Detect which cell encompasses the target text, then output its (x, y) center coordinate. 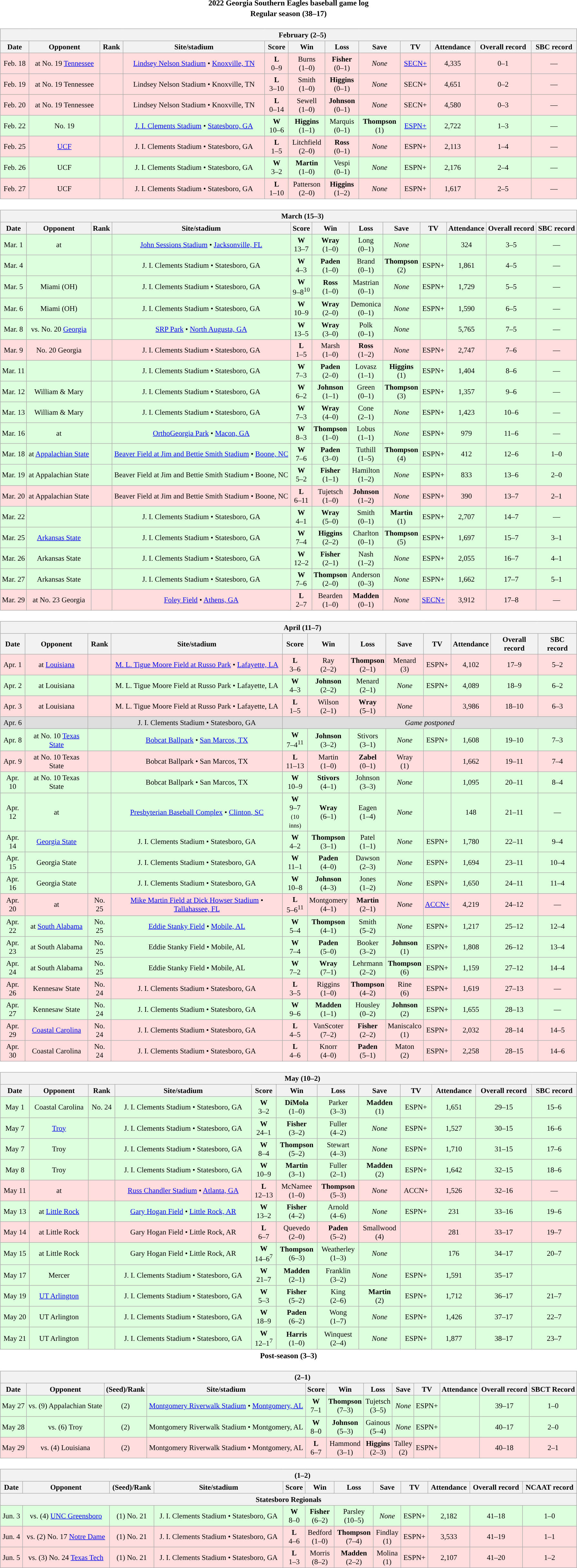
Game postponed (430, 723)
Morris(8–2) (320, 1558)
Harris(1–0) (297, 1339)
W12–17 (264, 1339)
13–7 (511, 496)
Vespi(0–1) (342, 168)
1,590 (466, 309)
Paden(6–2) (297, 1317)
Weatherley(1–3) (338, 1253)
Mar. 26 (14, 558)
Johnson(2–2) (328, 686)
33–16 (504, 1211)
Menard(2–1) (368, 686)
Jun. 3 (12, 1516)
April (11–7) (288, 627)
Bearden(1–0) (330, 600)
Johnson(3–3) (368, 782)
Martin(2) (380, 1296)
Thompson(7–4) (354, 1536)
May 29 (14, 1447)
W21–7 (264, 1275)
35–17 (504, 1275)
Quevedo(2–0) (297, 1232)
Riggins(1–0) (328, 989)
1,217 (471, 926)
23–7 (554, 1339)
2,113 (453, 147)
Thompson(6–3) (297, 1253)
1,608 (471, 740)
Madden(1–1) (328, 1009)
Wray(1–0) (330, 244)
Paden(4–0) (328, 862)
W7–2 (295, 968)
Polk(0–1) (366, 329)
vs. (2) No. 17 Notre Dame (66, 1536)
2,182 (449, 1516)
February (2–5) (288, 35)
19–7 (554, 1232)
1,095 (471, 782)
41–18 (496, 1516)
Fisher(3–2) (297, 1128)
25–12 (514, 926)
Thompson(3) (402, 392)
Mercer (59, 1275)
2,258 (471, 1051)
Stivors(3–1) (368, 740)
Mar. 8 (14, 329)
W18–9 (264, 1317)
5,765 (466, 329)
Mar. 4 (14, 266)
15–7 (511, 537)
SBCT Record (553, 1389)
17–8 (511, 600)
2,107 (449, 1558)
Arnold(4–6) (338, 1211)
Johnson(3–2) (328, 740)
Mar. 18 (14, 454)
Thompson(4–1) (328, 926)
24–11 (514, 883)
16–6 (554, 1128)
Apr. 22 (13, 926)
Thompson(5) (402, 537)
Paden(3–0) (330, 454)
1,712 (454, 1296)
VanScoter(7–2) (328, 1031)
Higgins(2–3) (378, 1447)
17–7 (511, 579)
40–17 (504, 1427)
23–11 (514, 862)
Talley(2) (403, 1447)
W8–3 (301, 433)
Smith(1–0) (307, 84)
(2–1) (288, 1377)
28–15 (514, 1051)
May (10–2) (288, 1079)
Burns(1–0) (307, 63)
Litchfield(2–0) (307, 147)
Mar. 22 (14, 517)
1,729 (466, 287)
W4–2 (295, 842)
2,747 (466, 350)
19–11 (514, 762)
Madden(2–2) (354, 1558)
L6–11 (301, 496)
Mar. 25 (14, 537)
1,780 (471, 842)
30–15 (504, 1128)
Apr. 6 (13, 723)
1,808 (471, 947)
vs. (6) Troy (65, 1427)
Martin(3–1) (297, 1170)
L11–13 (295, 762)
L3–6 (295, 664)
41–20 (496, 1558)
Higgins(1) (402, 371)
vs. (4) Louisiana (65, 1447)
Apr. 24 (13, 968)
15–6 (554, 1107)
Mar. 1 (14, 244)
19–6 (554, 1211)
Mar. 27 (14, 579)
W5–4 (295, 926)
17–9 (514, 664)
May 27 (14, 1406)
Apr. 29 (13, 1031)
Mike Martin Field at Dick Howser Stadium • Tallahassee, FL (197, 904)
1,423 (466, 412)
26–12 (514, 947)
Russ Chandler Stadium • Atlanta, GA (183, 1190)
Feb. 26 (15, 168)
L3–10 (276, 84)
May 19 (15, 1296)
vs. (9) Appalachian State (65, 1406)
Apr. 30 (13, 1051)
4,335 (453, 63)
14–4 (557, 968)
Thompson(2–1) (368, 664)
Thompson(1) (380, 126)
Fuller(2–1) (338, 1170)
28–13 (514, 1009)
Mar. 16 (14, 433)
1,619 (471, 989)
1,655 (471, 1009)
3,912 (466, 600)
2,707 (466, 517)
1,159 (471, 968)
W12–2 (301, 558)
Feb. 19 (15, 84)
Jones(1–2) (368, 883)
14–6 (557, 1051)
390 (466, 496)
10–4 (557, 862)
March (15–3) (288, 216)
27–13 (514, 989)
Hammond(3–1) (345, 1447)
Madden(0–1) (366, 600)
Paden(5–0) (328, 947)
7–5 (511, 329)
Apr. 15 (13, 862)
17–6 (554, 1149)
May 13 (15, 1211)
L2–7 (301, 600)
vs. (3) No. 24 Texas Tech (66, 1558)
May 1 (15, 1107)
324 (466, 244)
833 (466, 475)
W24–1 (264, 1128)
37–17 (504, 1317)
Bedford(1–0) (320, 1536)
3,986 (471, 706)
28–14 (514, 1031)
11–4 (557, 883)
Presbyterian Baseball Complex • Clinton, SC (197, 812)
Marsh(1–0) (330, 350)
22–7 (554, 1317)
1,697 (466, 537)
281 (454, 1232)
40–18 (504, 1447)
W5–3 (264, 1296)
Feb. 20 (15, 105)
Apr. 1 (13, 664)
0–2 (503, 84)
22–11 (514, 842)
Mar. 12 (14, 392)
W5–2 (301, 475)
Higgins(2–2) (330, 537)
May 15 (15, 1253)
1,527 (454, 1128)
176 (454, 1253)
May 11 (15, 1190)
Fisher(5–2) (297, 1296)
Feb. 25 (15, 147)
Apr. 26 (13, 989)
Martin(2–1) (368, 904)
No. 20 Georgia (59, 350)
7–4 (557, 762)
2,722 (453, 126)
Mar. 19 (14, 475)
Apr. 14 (13, 842)
Fisher(4–2) (297, 1211)
12–6 (511, 454)
Parsley(10–5) (354, 1516)
Wilson(2–1) (328, 706)
12–4 (557, 926)
6–3 (557, 706)
18–6 (554, 1170)
McNamee(1–0) (297, 1190)
2,032 (471, 1031)
Jun. 4 (12, 1536)
Wray(6–1) (328, 812)
34–17 (504, 1253)
Booker(3–2) (368, 947)
7–3 (557, 740)
1–2 (549, 1558)
4,651 (453, 84)
Tujetsch(1–0) (330, 496)
Johnson(1–1) (330, 392)
Fisher(6–2) (320, 1516)
Knorr(4–0) (328, 1051)
Thompson(5–3) (338, 1190)
18–10 (514, 706)
Wray(7–1) (328, 968)
231 (454, 1211)
27–12 (514, 968)
W10–6 (276, 126)
1,426 (454, 1317)
Mar. 9 (14, 350)
1,357 (466, 392)
5–1 (556, 579)
Lobus(1–1) (366, 433)
6–2 (557, 686)
Thompson(5–2) (297, 1149)
Wong(1–7) (338, 1317)
Paden(2–0) (330, 371)
9–4 (557, 842)
May 14 (15, 1232)
Findlay(1) (387, 1536)
Johnson(0–1) (342, 105)
148 (471, 812)
29–15 (504, 1107)
Feb. 27 (15, 188)
W11–1 (295, 862)
May 21 (15, 1339)
W13–2 (264, 1211)
L3–5 (295, 989)
Feb. 22 (15, 126)
Wray(2–0) (330, 309)
Apr. 10 (13, 782)
Smallwood(4) (380, 1232)
11–6 (511, 433)
2,176 (453, 168)
10–6 (511, 412)
Patel(1–1) (368, 842)
SRP Park • North Augusta, GA (201, 329)
19–10 (514, 740)
Charlton(0–1) (366, 537)
6–5 (511, 309)
Montgomery(4–1) (328, 904)
Johnson(4–3) (328, 883)
Eagen(1–4) (368, 812)
24–12 (514, 904)
4,102 (471, 664)
31–15 (504, 1149)
L4–5 (295, 1031)
2–5 (503, 188)
Higgins(0–1) (342, 84)
1,651 (454, 1107)
Molina(1) (387, 1558)
May 28 (14, 1427)
4–5 (511, 266)
5–2 (557, 664)
Madden(1) (380, 1107)
L1–10 (276, 188)
0–3 (503, 105)
W13–5 (301, 329)
King(2–6) (338, 1296)
Higgins(1–1) (307, 126)
Fuller(4–2) (338, 1128)
Mastrian(0–1) (366, 287)
Apr. 20 (13, 904)
Johnson(5–3) (345, 1427)
21–7 (554, 1296)
Johnson(1) (405, 947)
vs. No. 20 Georgia (59, 329)
21–11 (514, 812)
Mar. 5 (14, 287)
Ross(0–1) (342, 147)
4,580 (453, 105)
4,219 (471, 904)
L1–3 (294, 1558)
NCAAT record (549, 1487)
L0–9 (276, 63)
Zabel(0–1) (368, 762)
Sewell(1–0) (307, 105)
4,089 (471, 686)
Mar. 29 (14, 600)
Apr. 27 (13, 1009)
Demonica(0–1) (366, 309)
Apr. 16 (13, 883)
Gainous(5–4) (378, 1427)
Winquest(2–4) (338, 1339)
(1–2) (288, 1475)
8–4 (557, 782)
W4–1 (301, 517)
Wray(5–1) (368, 706)
Stewart(4–3) (338, 1149)
Ross(1–0) (330, 287)
No. 19 (64, 126)
Rine(6) (405, 989)
Fisher(2–2) (368, 1031)
41–19 (496, 1536)
5–5 (511, 287)
3–5 (511, 244)
Wray(3–0) (330, 329)
1–4 (503, 147)
Tujetsch(3–5) (378, 1406)
Mar. 6 (14, 309)
Housley(0–2) (368, 1009)
Fisher(0–1) (342, 63)
W7–1 (316, 1406)
20–11 (514, 782)
Apr. 9 (13, 762)
Mar. 11 (14, 371)
Wray(4–0) (330, 412)
1–3 (503, 126)
Franklin(3–2) (338, 1275)
Johnson(2) (405, 1009)
32–15 (504, 1170)
Apr. 2 (13, 686)
2–4 (503, 168)
Wray(5–0) (330, 517)
Apr. 3 (13, 706)
8–6 (511, 371)
Menard(3) (405, 664)
Madden(2) (380, 1170)
Thompson(4) (402, 454)
Mar. 13 (14, 412)
Patterson(2–0) (307, 188)
W14–67 (264, 1253)
Green(0–1) (366, 392)
Madden(2–1) (297, 1275)
L12–13 (264, 1190)
Parker(3–3) (338, 1107)
1,526 (454, 1190)
36–17 (504, 1296)
Foley Field • Athens, GA (201, 600)
Nash(1–2) (366, 558)
Brand(0–1) (366, 266)
13–4 (557, 947)
2,055 (466, 558)
Johnson(1–2) (366, 496)
Anderson(0–3) (366, 579)
May 8 (15, 1170)
1,877 (454, 1339)
W10–8 (295, 883)
38–17 (504, 1339)
Thompson(7–3) (345, 1406)
Mar. 20 (14, 496)
Paden(1–0) (330, 266)
1,642 (454, 1170)
Marquis(0–1) (342, 126)
vs. (4) UNC Greensboro (66, 1516)
W7–411 (295, 740)
W6–2 (301, 392)
May 17 (15, 1275)
Thompson(3–1) (328, 842)
0–1 (503, 63)
18–9 (514, 686)
3–1 (556, 537)
Paden(5–1) (368, 1051)
W9–6 (295, 1009)
1,694 (471, 862)
at No. 23 Georgia (59, 600)
Smith(0–1) (366, 517)
979 (466, 433)
W9–7(10 inns) (295, 812)
7–6 (511, 350)
W13–7 (301, 244)
1–1 (549, 1536)
Dawson(2–3) (368, 862)
16–7 (511, 558)
W8–4 (264, 1149)
13–6 (511, 475)
L0–14 (276, 105)
Ross(1–2) (366, 350)
Higgins(1–2) (342, 188)
Ray(2–2) (328, 664)
Thompson(4–2) (368, 989)
Wray(1) (405, 762)
Statesboro Regionals (288, 1499)
Cone(2–1) (366, 412)
412 (466, 454)
1,710 (454, 1149)
Maniscalco(1) (405, 1031)
Jun. 5 (12, 1558)
Feb. 18 (15, 63)
DiMola(1–0) (297, 1107)
20–7 (554, 1253)
Apr. 8 (13, 740)
Martin(1) (402, 517)
Hamilton(1–2) (366, 475)
Smith(5–2) (368, 926)
Paden(5–2) (338, 1232)
3,533 (449, 1536)
Apr. 23 (13, 947)
Thompson(1–0) (330, 433)
33–17 (504, 1232)
Apr. 12 (13, 812)
4–1 (556, 558)
Tuthill(1–5) (366, 454)
Thompson(6) (405, 968)
Thompson(2) (402, 266)
14–7 (511, 517)
Fisher(2–1) (330, 558)
Fisher(1–1) (330, 475)
1,650 (471, 883)
May 20 (15, 1317)
Thompson(2–0) (330, 579)
9–6 (511, 392)
Long(0–1) (366, 244)
OrthoGeorgia Park • Macon, GA (201, 433)
1,591 (454, 1275)
1,617 (453, 188)
Maton(2) (405, 1051)
1,404 (466, 371)
L5–611 (295, 904)
John Sessions Stadium • Jacksonville, FL (201, 244)
W9–810 (301, 287)
14–5 (557, 1031)
1,861 (466, 266)
Lehrmann(2–2) (368, 968)
Stivors(4–1) (328, 782)
39–17 (504, 1406)
Lovasz(1–1) (366, 371)
32–16 (504, 1190)
